Scan for the cell matching the given text and deliver its [x, y] coordinate at center. 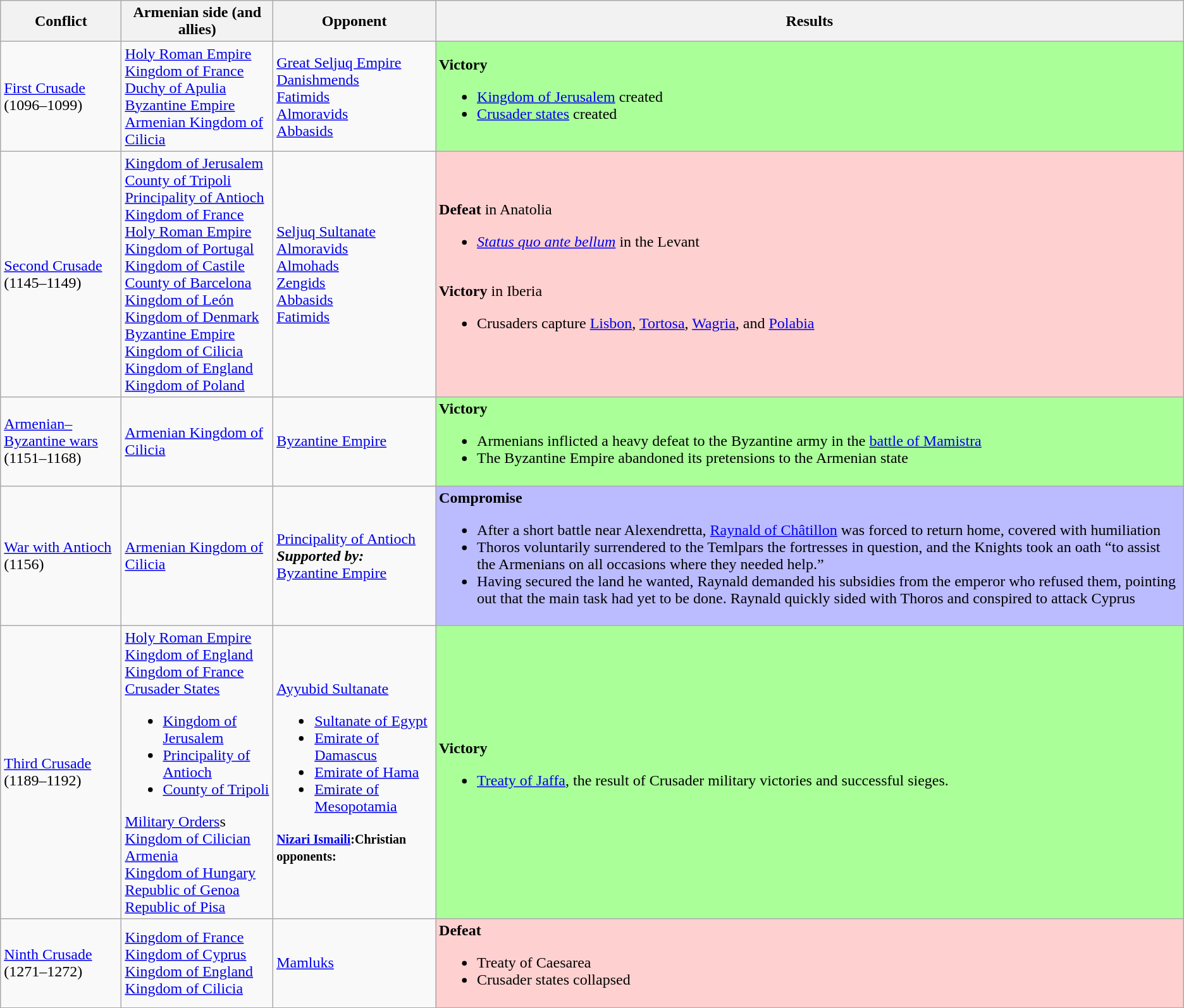
Great Seljuq EmpireDanishmendsFatimids Almoravids Abbasids [354, 96]
VictoryKingdom of Jerusalem createdCrusader states created [810, 96]
Results [810, 22]
Kingdom of France Kingdom of Cyprus Kingdom of England Kingdom of Cilicia [197, 963]
Armenian side (and allies) [197, 22]
War with Antioch (1156) [61, 555]
Armenian–Byzantine wars (1151–1168) [61, 441]
First Crusade (1096–1099) [61, 96]
Third Crusade (1189–1192) [61, 772]
Ninth Crusade (1271–1272) [61, 963]
Mamluks [354, 963]
Byzantine Empire [354, 441]
Holy Roman Empire Kingdom of France Duchy of Apulia Byzantine Empire Armenian Kingdom of Cilicia [197, 96]
Defeat in AnatoliaStatus quo ante bellum in the Levant Victory in IberiaCrusaders capture Lisbon, Tortosa, Wagria, and Polabia [810, 274]
Principality of AntiochSupported by:Byzantine Empire [354, 555]
Ayyubid SultanateSultanate of EgyptEmirate of DamascusEmirate of HamaEmirate of MesopotamiaNizari Ismaili:Christian opponents: [354, 772]
DefeatTreaty of CaesareaCrusader states collapsed [810, 963]
Opponent [354, 22]
Second Crusade (1145–1149) [61, 274]
Conflict [61, 22]
Seljuq Sultanate Almoravids AlmohadsZengids AbbasidsFatimids [354, 274]
VictoryTreaty of Jaffa, the result of Crusader military victories and successful sieges. [810, 772]
